Scan for the cell matching the given text and deliver its [x, y] coordinate at center. 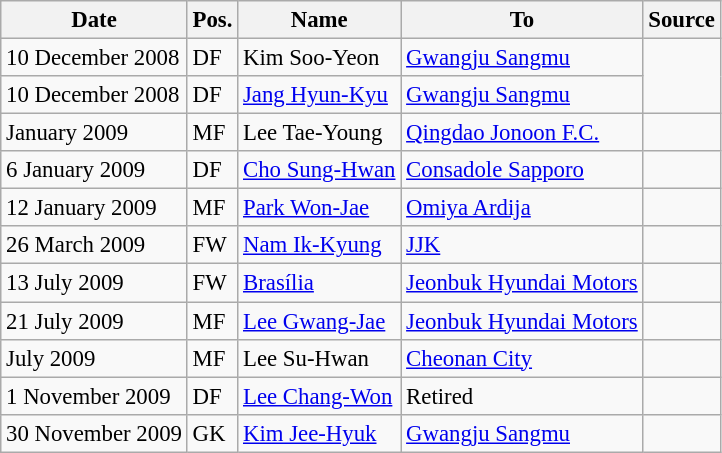
Kim Jee-Hyuk [320, 433]
Retired [522, 396]
Consadole Sapporo [522, 170]
1 November 2009 [94, 396]
Park Won-Jae [320, 208]
Source [682, 20]
Lee Su-Hwan [320, 358]
26 March 2009 [94, 245]
Date [94, 20]
12 January 2009 [94, 208]
Lee Chang-Won [320, 396]
Jang Hyun-Kyu [320, 95]
Qingdao Jonoon F.C. [522, 133]
Cheonan City [522, 358]
To [522, 20]
6 January 2009 [94, 170]
January 2009 [94, 133]
13 July 2009 [94, 283]
30 November 2009 [94, 433]
Pos. [212, 20]
GK [212, 433]
21 July 2009 [94, 321]
Cho Sung-Hwan [320, 170]
Omiya Ardija [522, 208]
Brasília [320, 283]
July 2009 [94, 358]
Kim Soo-Yeon [320, 58]
JJK [522, 245]
Name [320, 20]
Lee Gwang-Jae [320, 321]
Lee Tae-Young [320, 133]
Nam Ik-Kyung [320, 245]
